Capture the cell that displays the provided text and extract its [x, y] central coordinate. 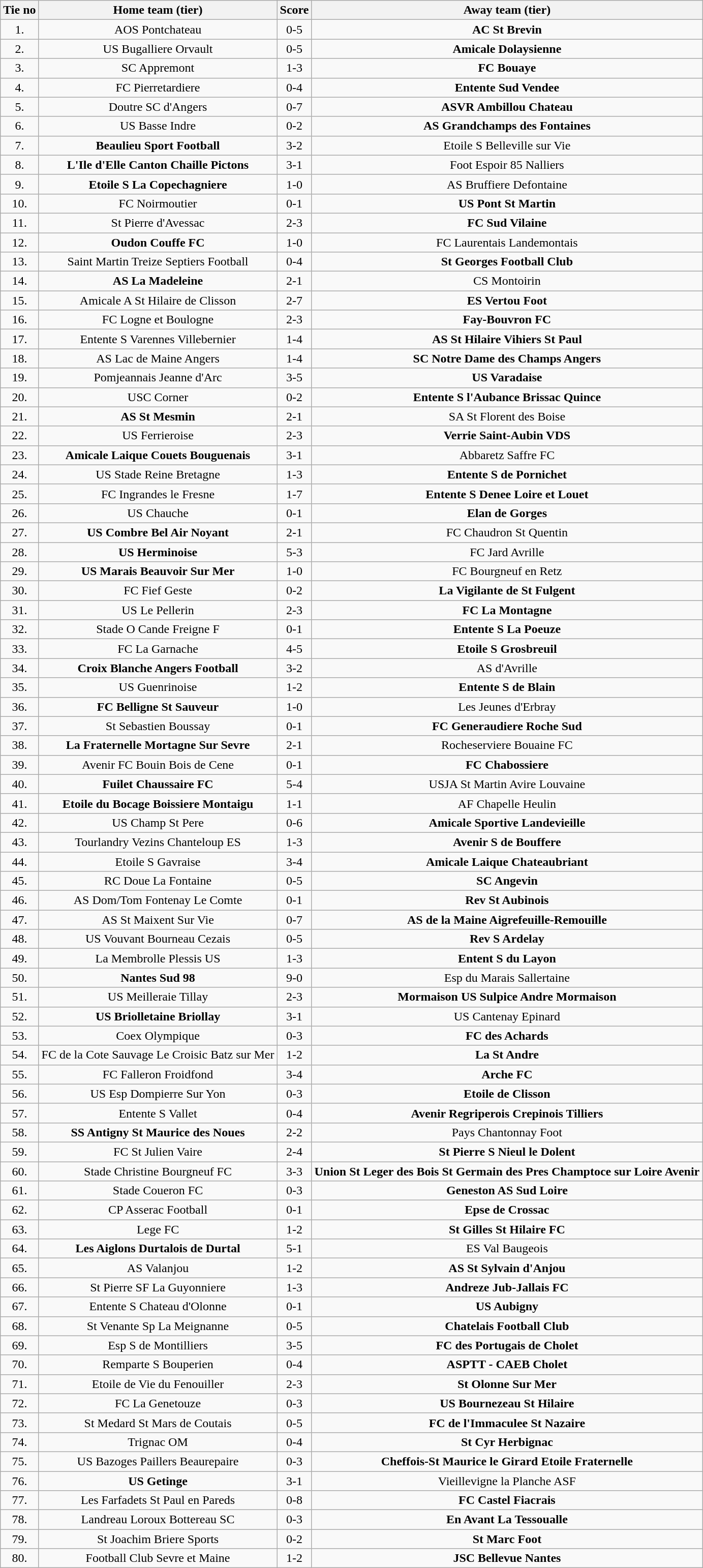
27. [19, 532]
St Pierre SF La Guyonniere [158, 1287]
AS Lac de Maine Angers [158, 358]
17. [19, 339]
AS St Maixent Sur Vie [158, 920]
Amicale A St Hilaire de Clisson [158, 300]
US Champ St Pere [158, 823]
Entente S Denee Loire et Louet [507, 494]
St Pierre S Nieul le Dolent [507, 1152]
0-8 [294, 1500]
FC Laurentais Landemontais [507, 243]
US Vouvant Bourneau Cezais [158, 939]
48. [19, 939]
33. [19, 649]
Amicale Laique Couets Bouguenais [158, 455]
La Vigilante de St Fulgent [507, 591]
44. [19, 862]
St Olonne Sur Mer [507, 1384]
La Fraternelle Mortagne Sur Sevre [158, 745]
53. [19, 1036]
US Aubigny [507, 1307]
Entente S La Poeuze [507, 629]
63. [19, 1229]
FC Logne et Boulogne [158, 320]
51. [19, 997]
Etoile S La Copechagniere [158, 184]
FC des Portugais de Cholet [507, 1345]
15. [19, 300]
5-4 [294, 784]
Croix Blanche Angers Football [158, 668]
Score [294, 10]
13. [19, 262]
SA St Florent des Boise [507, 416]
5-3 [294, 552]
31. [19, 610]
AS St Sylvain d'Anjou [507, 1268]
CP Asserac Football [158, 1210]
Geneston AS Sud Loire [507, 1191]
72. [19, 1403]
SC Appremont [158, 68]
Entente S Chateau d'Olonne [158, 1307]
Etoile de Vie du Fenouiller [158, 1384]
US Chauche [158, 513]
30. [19, 591]
18. [19, 358]
ES Vertou Foot [507, 300]
Avenir FC Bouin Bois de Cene [158, 765]
Amicale Dolaysienne [507, 49]
24. [19, 474]
AS La Madeleine [158, 281]
Esp S de Montilliers [158, 1345]
US Combre Bel Air Noyant [158, 532]
US Basse Indre [158, 126]
26. [19, 513]
19. [19, 378]
AOS Pontchateau [158, 29]
US Bournezeau St Hilaire [507, 1403]
FC St Julien Vaire [158, 1152]
Lege FC [158, 1229]
FC Bourgneuf en Retz [507, 571]
64. [19, 1249]
Trignac OM [158, 1442]
60. [19, 1171]
Stade O Cande Freigne F [158, 629]
FC de l'Immaculee St Nazaire [507, 1423]
Stade Coueron FC [158, 1191]
Les Aiglons Durtalois de Durtal [158, 1249]
Entent S du Layon [507, 958]
AC St Brevin [507, 29]
Les Jeunes d'Erbray [507, 707]
8. [19, 165]
RC Doue La Fontaine [158, 881]
St Sebastien Boussay [158, 726]
St Georges Football Club [507, 262]
FC Bouaye [507, 68]
62. [19, 1210]
4-5 [294, 649]
0-6 [294, 823]
FC Chabossiere [507, 765]
65. [19, 1268]
Tourlandry Vezins Chanteloup ES [158, 842]
Entente S Varennes Villebernier [158, 339]
5-1 [294, 1249]
FC La Montagne [507, 610]
1-7 [294, 494]
US Marais Beauvoir Sur Mer [158, 571]
FC Generaudiere Roche Sud [507, 726]
AS d'Avrille [507, 668]
Foot Espoir 85 Nalliers [507, 165]
CS Montoirin [507, 281]
6. [19, 126]
32. [19, 629]
2-4 [294, 1152]
FC La Genetouze [158, 1403]
Entente S de Pornichet [507, 474]
SS Antigny St Maurice des Noues [158, 1132]
Oudon Couffe FC [158, 243]
73. [19, 1423]
Fay-Bouvron FC [507, 320]
Rocheserviere Bouaine FC [507, 745]
AS Dom/Tom Fontenay Le Comte [158, 900]
Verrie Saint-Aubin VDS [507, 436]
FC Belligne St Sauveur [158, 707]
Tie no [19, 10]
67. [19, 1307]
Amicale Sportive Landevieille [507, 823]
La Membrolle Plessis US [158, 958]
FC Falleron Froidfond [158, 1074]
AS Grandchamps des Fontaines [507, 126]
Beaulieu Sport Football [158, 145]
37. [19, 726]
ASVR Ambillou Chateau [507, 107]
10. [19, 203]
68. [19, 1326]
AS St Mesmin [158, 416]
FC La Garnache [158, 649]
79. [19, 1539]
US Briolletaine Briollay [158, 1016]
Etoile de Clisson [507, 1094]
AS Valanjou [158, 1268]
US Guenrinoise [158, 687]
Rev St Aubinois [507, 900]
FC Noirmoutier [158, 203]
78. [19, 1520]
12. [19, 243]
St Gilles St Hilaire FC [507, 1229]
74. [19, 1442]
FC Sud Vilaine [507, 223]
Etoile du Bocage Boissiere Montaigu [158, 803]
7. [19, 145]
ES Val Baugeois [507, 1249]
Entente Sud Vendee [507, 87]
Mormaison US Sulpice Andre Mormaison [507, 997]
55. [19, 1074]
Doutre SC d'Angers [158, 107]
36. [19, 707]
AS de la Maine Aigrefeuille-Remouille [507, 920]
Pays Chantonnay Foot [507, 1132]
39. [19, 765]
2-2 [294, 1132]
61. [19, 1191]
JSC Bellevue Nantes [507, 1558]
US Le Pellerin [158, 610]
Entente S l'Aubance Brissac Quince [507, 397]
Stade Christine Bourgneuf FC [158, 1171]
2. [19, 49]
US Esp Dompierre Sur Yon [158, 1094]
45. [19, 881]
9. [19, 184]
Fuilet Chaussaire FC [158, 784]
14. [19, 281]
Avenir S de Bouffere [507, 842]
20. [19, 397]
50. [19, 978]
52. [19, 1016]
Coex Olympique [158, 1036]
FC Castel Fiacrais [507, 1500]
Les Farfadets St Paul en Pareds [158, 1500]
ASPTT - CAEB Cholet [507, 1365]
Entente S Vallet [158, 1113]
AS St Hilaire Vihiers St Paul [507, 339]
56. [19, 1094]
US Bugalliere Orvault [158, 49]
St Joachim Briere Sports [158, 1539]
US Bazoges Paillers Beaurepaire [158, 1461]
66. [19, 1287]
St Venante Sp La Meignanne [158, 1326]
Nantes Sud 98 [158, 978]
42. [19, 823]
Etoile S Belleville sur Vie [507, 145]
Pomjeannais Jeanne d'Arc [158, 378]
AS Bruffiere Defontaine [507, 184]
US Meilleraie Tillay [158, 997]
US Getinge [158, 1481]
4. [19, 87]
59. [19, 1152]
FC Pierretardiere [158, 87]
Amicale Laique Chateaubriant [507, 862]
AF Chapelle Heulin [507, 803]
35. [19, 687]
25. [19, 494]
9-0 [294, 978]
Landreau Loroux Bottereau SC [158, 1520]
US Cantenay Epinard [507, 1016]
FC Ingrandes le Fresne [158, 494]
Saint Martin Treize Septiers Football [158, 262]
FC de la Cote Sauvage Le Croisic Batz sur Mer [158, 1055]
2-7 [294, 300]
22. [19, 436]
70. [19, 1365]
Away team (tier) [507, 10]
Union St Leger des Bois St Germain des Pres Champtoce sur Loire Avenir [507, 1171]
Avenir Regriperois Crepinois Tilliers [507, 1113]
USC Corner [158, 397]
Elan de Gorges [507, 513]
Remparte S Bouperien [158, 1365]
La St Andre [507, 1055]
US Herminoise [158, 552]
77. [19, 1500]
29. [19, 571]
Cheffois-St Maurice le Girard Etoile Fraternelle [507, 1461]
Home team (tier) [158, 10]
58. [19, 1132]
US Varadaise [507, 378]
5. [19, 107]
Esp du Marais Sallertaine [507, 978]
75. [19, 1461]
16. [19, 320]
41. [19, 803]
Etoile S Grosbreuil [507, 649]
38. [19, 745]
Entente S de Blain [507, 687]
FC Jard Avrille [507, 552]
11. [19, 223]
69. [19, 1345]
49. [19, 958]
Vieillevigne la Planche ASF [507, 1481]
St Marc Foot [507, 1539]
L'Ile d'Elle Canton Chaille Pictons [158, 165]
St Medard St Mars de Coutais [158, 1423]
St Cyr Herbignac [507, 1442]
Football Club Sevre et Maine [158, 1558]
40. [19, 784]
FC Chaudron St Quentin [507, 532]
71. [19, 1384]
SC Angevin [507, 881]
43. [19, 842]
28. [19, 552]
80. [19, 1558]
US Ferrieroise [158, 436]
Epse de Crossac [507, 1210]
US Pont St Martin [507, 203]
USJA St Martin Avire Louvaine [507, 784]
46. [19, 900]
1. [19, 29]
47. [19, 920]
En Avant La Tessoualle [507, 1520]
23. [19, 455]
Etoile S Gavraise [158, 862]
FC Fief Geste [158, 591]
54. [19, 1055]
Chatelais Football Club [507, 1326]
3. [19, 68]
SC Notre Dame des Champs Angers [507, 358]
Andreze Jub-Jallais FC [507, 1287]
FC des Achards [507, 1036]
Rev S Ardelay [507, 939]
Arche FC [507, 1074]
1-1 [294, 803]
57. [19, 1113]
St Pierre d'Avessac [158, 223]
US Stade Reine Bretagne [158, 474]
3-3 [294, 1171]
21. [19, 416]
34. [19, 668]
Abbaretz Saffre FC [507, 455]
76. [19, 1481]
